Find where the given text appears and provide that cell's center as (x, y) coordinate. 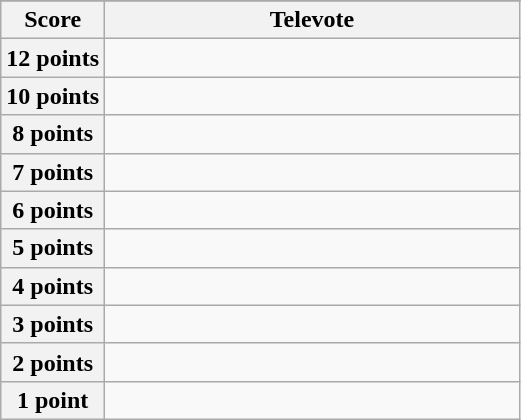
10 points (53, 96)
8 points (53, 134)
Televote (312, 20)
2 points (53, 362)
1 point (53, 400)
7 points (53, 172)
3 points (53, 324)
Score (53, 20)
12 points (53, 58)
6 points (53, 210)
4 points (53, 286)
5 points (53, 248)
